Scan for the cell matching the given text and deliver its (x, y) coordinate at center. 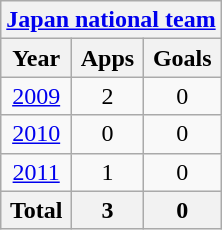
2011 (36, 172)
Total (36, 210)
3 (108, 210)
Year (36, 58)
Apps (108, 58)
2010 (36, 134)
2 (108, 96)
Japan national team (111, 20)
2009 (36, 96)
1 (108, 172)
Goals (182, 58)
